Extract the (x, y) coordinate from the center of the cell holding the provided text.  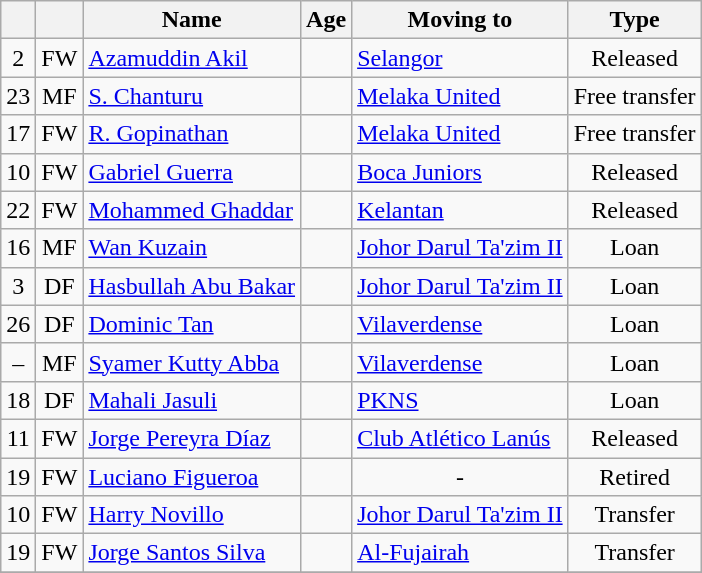
22 (18, 210)
Moving to (460, 20)
Al-Fujairah (460, 553)
Club Atlético Lanús (460, 438)
23 (18, 96)
16 (18, 248)
Kelantan (460, 210)
Retired (634, 477)
18 (18, 400)
Mohammed Ghaddar (192, 210)
26 (18, 324)
Wan Kuzain (192, 248)
Boca Juniors (460, 172)
- (460, 477)
Name (192, 20)
Jorge Pereyra Díaz (192, 438)
S. Chanturu (192, 96)
Syamer Kutty Abba (192, 362)
17 (18, 134)
3 (18, 286)
Age (326, 20)
Azamuddin Akil (192, 58)
Dominic Tan (192, 324)
Type (634, 20)
Luciano Figueroa (192, 477)
PKNS (460, 400)
Gabriel Guerra (192, 172)
Harry Novillo (192, 515)
11 (18, 438)
Hasbullah Abu Bakar (192, 286)
Selangor (460, 58)
R. Gopinathan (192, 134)
2 (18, 58)
– (18, 362)
Mahali Jasuli (192, 400)
Jorge Santos Silva (192, 553)
